Find where the given text appears and provide that cell's center as [X, Y] coordinate. 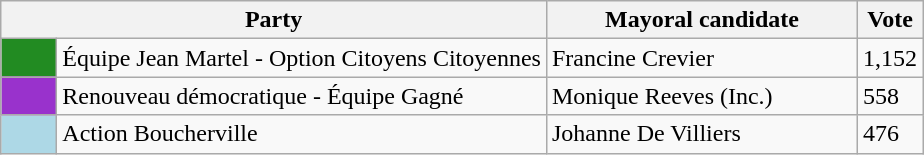
Mayoral candidate [702, 20]
Vote [890, 20]
Renouveau démocratique - Équipe Gagné [302, 96]
476 [890, 134]
1,152 [890, 58]
Équipe Jean Martel - Option Citoyens Citoyennes [302, 58]
Francine Crevier [702, 58]
558 [890, 96]
Monique Reeves (Inc.) [702, 96]
Johanne De Villiers [702, 134]
Action Boucherville [302, 134]
Party [274, 20]
